Detect which cell encompasses the target text, then output its [X, Y] center coordinate. 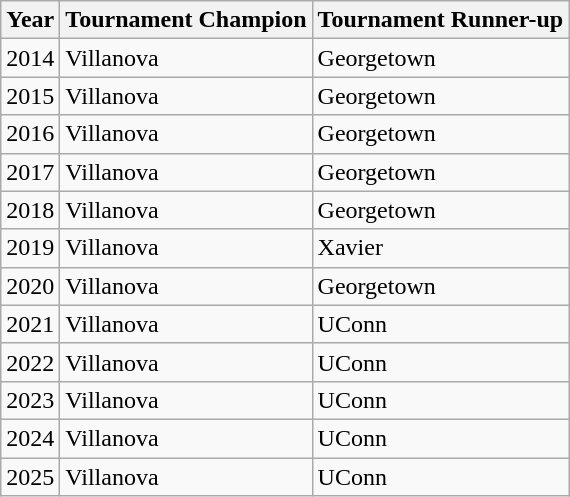
2024 [30, 438]
2019 [30, 248]
2023 [30, 400]
2021 [30, 324]
Year [30, 20]
Tournament Runner-up [440, 20]
2018 [30, 210]
2017 [30, 172]
2022 [30, 362]
2025 [30, 477]
2020 [30, 286]
Tournament Champion [186, 20]
Xavier [440, 248]
2016 [30, 134]
2014 [30, 58]
2015 [30, 96]
